Capture the cell that displays the provided text and extract its [X, Y] central coordinate. 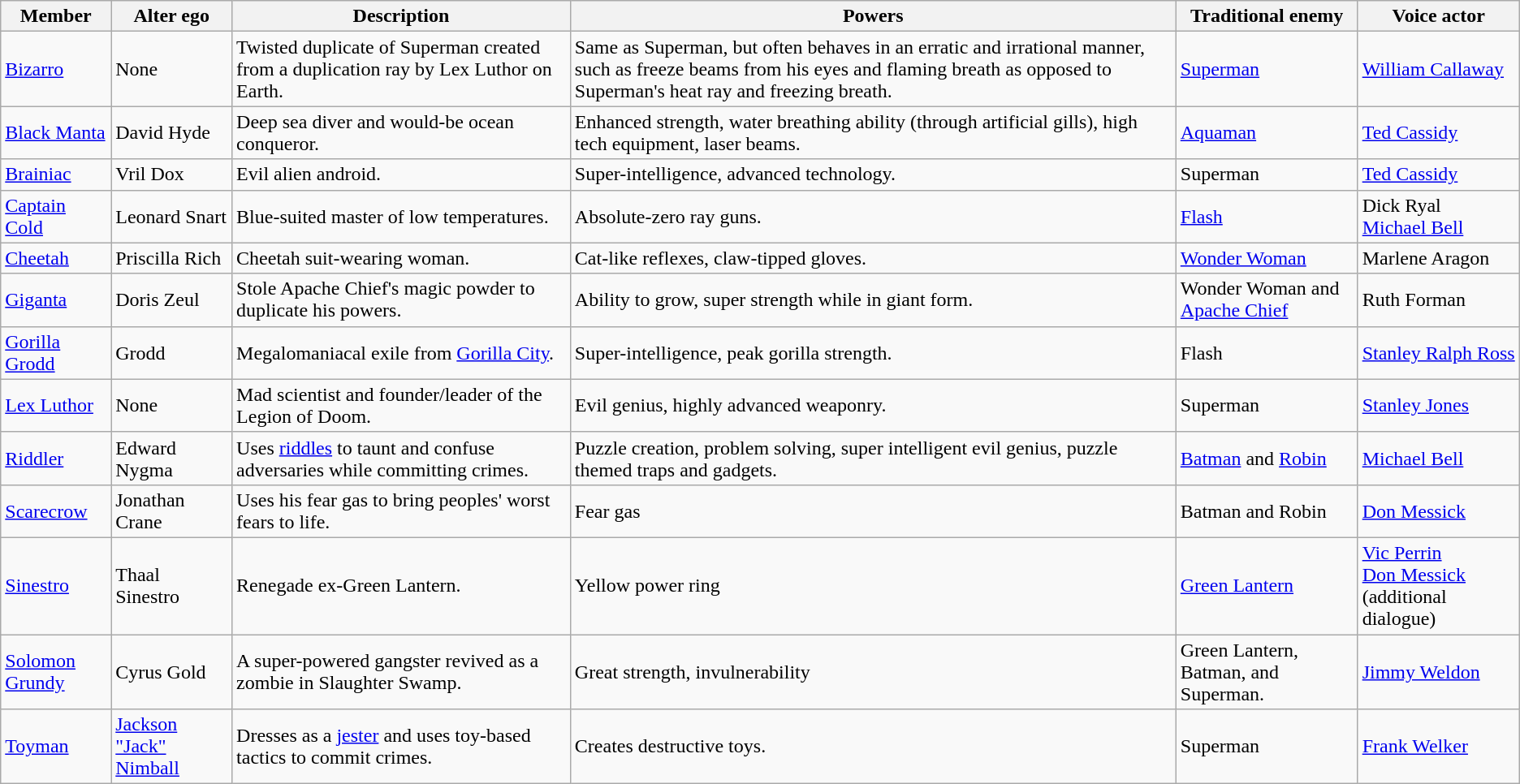
Gorilla Grodd [56, 352]
Uses riddles to taunt and confuse adversaries while committing crimes. [401, 458]
Dick RyalMichael Bell [1439, 216]
Fear gas [873, 511]
Cheetah suit-wearing woman. [401, 258]
Puzzle creation, problem solving, super intelligent evil genius, puzzle themed traps and gadgets. [873, 458]
Great strength, invulnerability [873, 672]
Scarecrow [56, 511]
Vic PerrinDon Messick (additional dialogue) [1439, 586]
Evil genius, highly advanced weaponry. [873, 406]
Priscilla Rich [172, 258]
Stanley Jones [1439, 406]
Ruth Forman [1439, 300]
Leonard Snart [172, 216]
William Callaway [1439, 69]
Deep sea diver and would-be ocean conqueror. [401, 133]
Dresses as a jester and uses toy-based tactics to commit crimes. [401, 747]
Jimmy Weldon [1439, 672]
Thaal Sinestro [172, 586]
Vril Dox [172, 174]
Riddler [56, 458]
Enhanced strength, water breathing ability (through artificial gills), high tech equipment, laser beams. [873, 133]
Bizarro [56, 69]
Stanley Ralph Ross [1439, 352]
Jonathan Crane [172, 511]
Yellow power ring [873, 586]
Edward Nygma [172, 458]
Solomon Grundy [56, 672]
Creates destructive toys. [873, 747]
Uses his fear gas to bring peoples' worst fears to life. [401, 511]
Doris Zeul [172, 300]
Powers [873, 16]
Voice actor [1439, 16]
Frank Welker [1439, 747]
David Hyde [172, 133]
Wonder Woman and Apache Chief [1267, 300]
Mad scientist and founder/leader of the Legion of Doom. [401, 406]
A super-powered gangster revived as a zombie in Slaughter Swamp. [401, 672]
Giganta [56, 300]
Blue-suited master of low temperatures. [401, 216]
Black Manta [56, 133]
Super-intelligence, peak gorilla strength. [873, 352]
Megalomaniacal exile from Gorilla City. [401, 352]
Traditional enemy [1267, 16]
Aquaman [1267, 133]
Cat-like reflexes, claw-tipped gloves. [873, 258]
Michael Bell [1439, 458]
Description [401, 16]
Brainiac [56, 174]
Lex Luthor [56, 406]
Super-intelligence, advanced technology. [873, 174]
Captain Cold [56, 216]
Sinestro [56, 586]
Member [56, 16]
Evil alien android. [401, 174]
Grodd [172, 352]
Green Lantern [1267, 586]
Marlene Aragon [1439, 258]
Jackson "Jack" Nimball [172, 747]
Twisted duplicate of Superman created from a duplication ray by Lex Luthor on Earth. [401, 69]
Wonder Woman [1267, 258]
Renegade ex-Green Lantern. [401, 586]
Cyrus Gold [172, 672]
Ability to grow, super strength while in giant form. [873, 300]
Cheetah [56, 258]
Stole Apache Chief's magic powder to duplicate his powers. [401, 300]
Green Lantern, Batman, and Superman. [1267, 672]
Toyman [56, 747]
Absolute-zero ray guns. [873, 216]
Alter ego [172, 16]
Don Messick [1439, 511]
